Return [X, Y] of the center of cell containing provided text 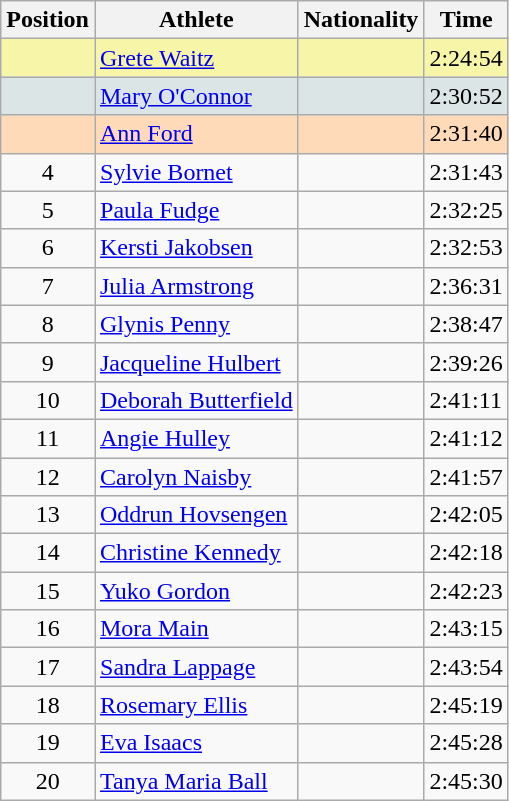
2:38:47 [466, 324]
4 [48, 172]
Carolyn Naisby [196, 477]
17 [48, 667]
2:31:43 [466, 172]
20 [48, 781]
Sandra Lappage [196, 667]
2:41:57 [466, 477]
2:42:05 [466, 515]
Nationality [361, 20]
2:42:23 [466, 591]
16 [48, 629]
18 [48, 705]
2:30:52 [466, 96]
Rosemary Ellis [196, 705]
8 [48, 324]
2:45:28 [466, 743]
7 [48, 286]
19 [48, 743]
2:42:18 [466, 553]
2:41:12 [466, 438]
Tanya Maria Ball [196, 781]
Sylvie Bornet [196, 172]
11 [48, 438]
Mora Main [196, 629]
2:36:31 [466, 286]
Kersti Jakobsen [196, 248]
Oddrun Hovsengen [196, 515]
2:43:15 [466, 629]
2:45:30 [466, 781]
9 [48, 362]
12 [48, 477]
2:32:53 [466, 248]
2:32:25 [466, 210]
Jacqueline Hulbert [196, 362]
Deborah Butterfield [196, 400]
Eva Isaacs [196, 743]
Ann Ford [196, 134]
Grete Waitz [196, 58]
Glynis Penny [196, 324]
Paula Fudge [196, 210]
2:41:11 [466, 400]
2:31:40 [466, 134]
Time [466, 20]
Athlete [196, 20]
Position [48, 20]
5 [48, 210]
Julia Armstrong [196, 286]
2:24:54 [466, 58]
Yuko Gordon [196, 591]
10 [48, 400]
Angie Hulley [196, 438]
2:45:19 [466, 705]
2:39:26 [466, 362]
6 [48, 248]
2:43:54 [466, 667]
15 [48, 591]
14 [48, 553]
13 [48, 515]
Mary O'Connor [196, 96]
Christine Kennedy [196, 553]
